Return the (x, y) coordinate for the center point of the cell that contains the specified text.  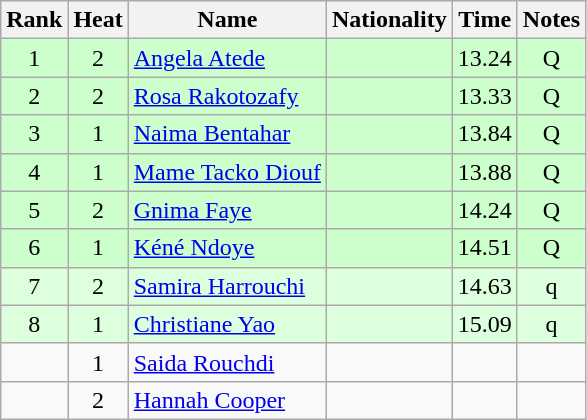
Time (484, 20)
Hannah Cooper (227, 400)
Notes (551, 20)
13.24 (484, 58)
13.33 (484, 96)
14.63 (484, 286)
Saida Rouchdi (227, 362)
8 (34, 324)
Naima Bentahar (227, 134)
4 (34, 172)
Heat (98, 20)
Angela Atede (227, 58)
Gnima Faye (227, 210)
Rank (34, 20)
Christiane Yao (227, 324)
3 (34, 134)
Name (227, 20)
Mame Tacko Diouf (227, 172)
14.51 (484, 248)
6 (34, 248)
Kéné Ndoye (227, 248)
5 (34, 210)
Samira Harrouchi (227, 286)
13.84 (484, 134)
13.88 (484, 172)
Nationality (389, 20)
7 (34, 286)
15.09 (484, 324)
Rosa Rakotozafy (227, 96)
14.24 (484, 210)
